Return the [x, y] coordinate for the center point of the cell that contains the specified text.  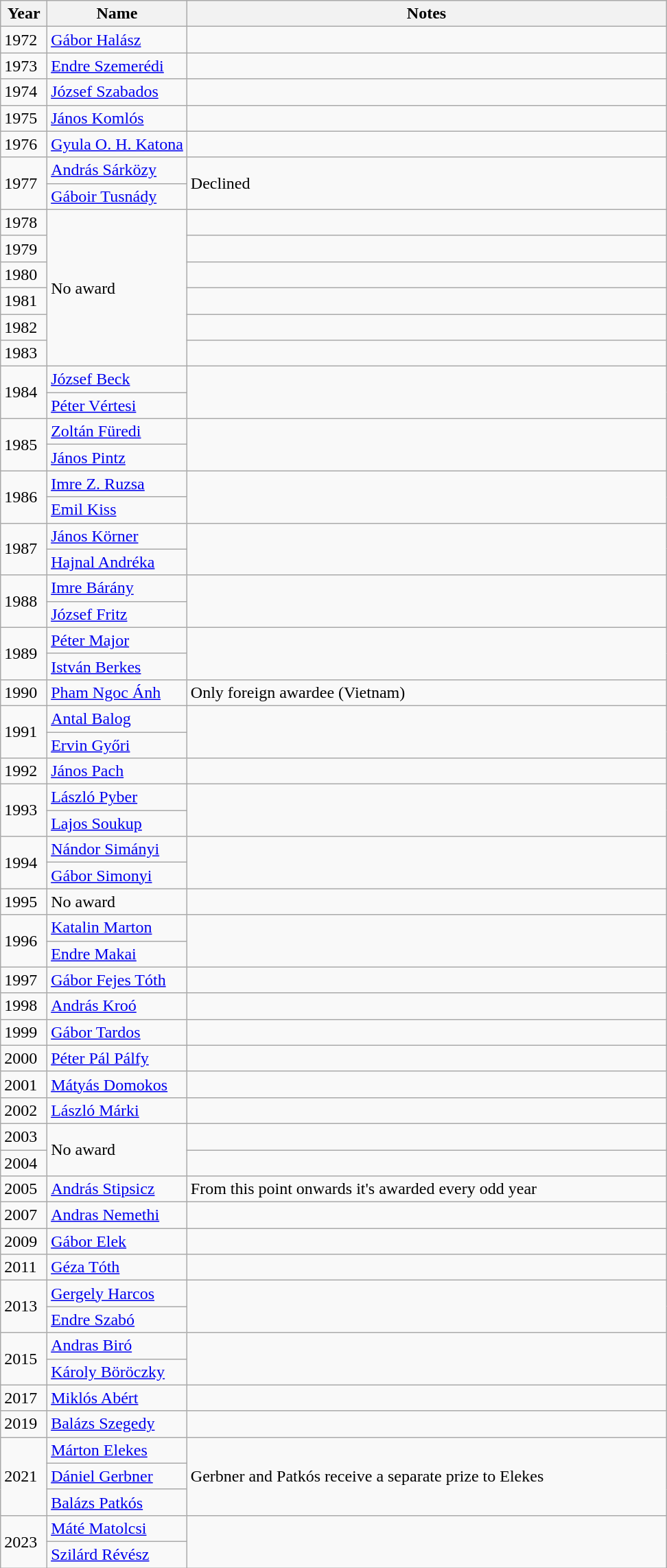
Nándor Simányi [117, 850]
Imre Z. Ruzsa [117, 484]
1990 [24, 692]
Gábor Halász [117, 40]
1976 [24, 144]
Gergely Harcos [117, 1294]
2015 [24, 1359]
Andras Nemethi [117, 1215]
Gáboir Tusnády [117, 196]
Balázs Szegedy [117, 1424]
Gerbner and Patkós receive a separate prize to Elekes [426, 1476]
János Pach [117, 771]
2019 [24, 1424]
Gábor Simonyi [117, 876]
1995 [24, 902]
1989 [24, 653]
Hajnal Andréka [117, 562]
1980 [24, 274]
Balázs Patkós [117, 1502]
2017 [24, 1398]
József Fritz [117, 614]
1982 [24, 327]
1979 [24, 248]
András Sárközy [117, 170]
Name [117, 14]
1983 [24, 353]
László Márki [117, 1110]
András Kroó [117, 1006]
1994 [24, 863]
Imre Bárány [117, 588]
András Stipsicz [117, 1189]
Lajos Soukup [117, 823]
1978 [24, 222]
1974 [24, 92]
Endre Makai [117, 954]
Gábor Fejes Tóth [117, 980]
1987 [24, 549]
1997 [24, 980]
István Berkes [117, 666]
Only foreign awardee (Vietnam) [426, 692]
Gyula O. H. Katona [117, 144]
1992 [24, 771]
1991 [24, 732]
Katalin Marton [117, 928]
2000 [24, 1058]
Péter Vértesi [117, 406]
Gábor Elek [117, 1241]
János Komlós [117, 118]
Géza Tóth [117, 1267]
Dániel Gerbner [117, 1476]
1996 [24, 941]
2023 [24, 1541]
Ervin Győri [117, 745]
2021 [24, 1476]
1977 [24, 183]
2013 [24, 1307]
2007 [24, 1215]
Péter Pál Pálfy [117, 1058]
Antal Balog [117, 718]
Szilárd Révész [117, 1554]
Márton Elekes [117, 1450]
Year [24, 14]
Andras Biró [117, 1346]
Notes [426, 14]
2004 [24, 1163]
Miklós Abért [117, 1398]
Declined [426, 183]
1975 [24, 118]
1998 [24, 1006]
Mátyás Domokos [117, 1084]
Károly Böröczky [117, 1372]
2011 [24, 1267]
1981 [24, 301]
1986 [24, 497]
1984 [24, 393]
2002 [24, 1110]
1993 [24, 810]
2001 [24, 1084]
1973 [24, 66]
Endre Szemerédi [117, 66]
1999 [24, 1032]
Péter Major [117, 640]
Zoltán Füredi [117, 432]
2003 [24, 1136]
László Pyber [117, 797]
Máté Matolcsi [117, 1528]
Endre Szabó [117, 1320]
Gábor Tardos [117, 1032]
Pham Ngoc Ánh [117, 692]
János Pintz [117, 458]
József Szabados [117, 92]
1988 [24, 601]
1972 [24, 40]
Emil Kiss [117, 510]
1985 [24, 445]
József Beck [117, 379]
János Körner [117, 536]
2005 [24, 1189]
From this point onwards it's awarded every odd year [426, 1189]
2009 [24, 1241]
